Scan for the cell matching the given text and deliver its (X, Y) coordinate at center. 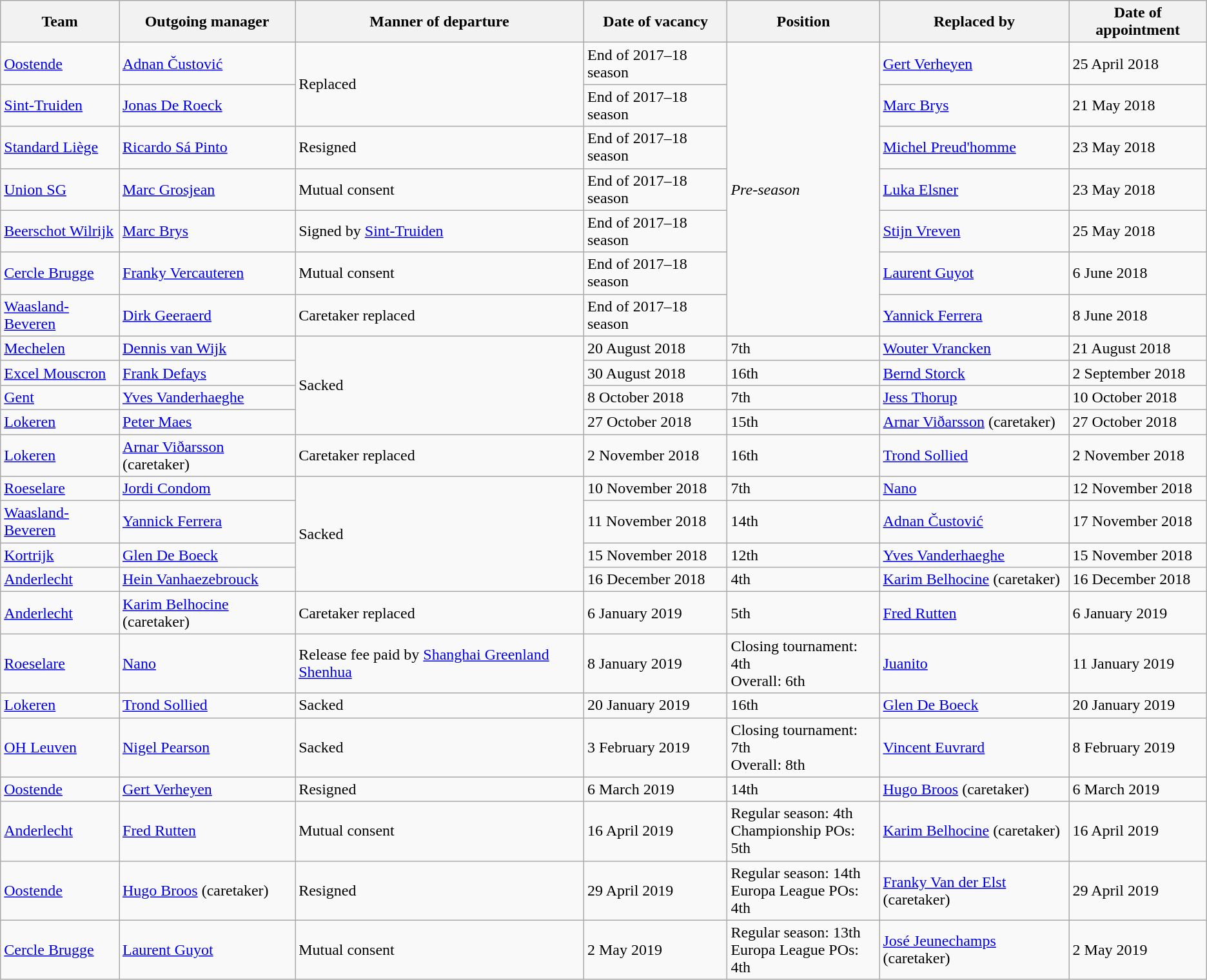
Excel Mouscron (60, 373)
15th (803, 422)
Regular season: 4thChampionship POs: 5th (803, 831)
Manner of departure (440, 22)
Michel Preud'homme (974, 147)
Regular season: 13thEuropa League POs: 4th (803, 950)
4th (803, 580)
Ricardo Sá Pinto (206, 147)
Vincent Euvrard (974, 747)
21 May 2018 (1137, 106)
6 June 2018 (1137, 273)
25 April 2018 (1137, 63)
Team (60, 22)
Juanito (974, 663)
30 August 2018 (655, 373)
Luka Elsner (974, 190)
Jordi Condom (206, 489)
Mechelen (60, 348)
Sint-Truiden (60, 106)
Outgoing manager (206, 22)
Date of vacancy (655, 22)
8 June 2018 (1137, 315)
Standard Liège (60, 147)
Regular season: 14thEuropa League POs: 4th (803, 890)
Wouter Vrancken (974, 348)
Beerschot Wilrijk (60, 231)
Closing tournament: 4thOverall: 6th (803, 663)
Replaced (440, 84)
20 August 2018 (655, 348)
8 January 2019 (655, 663)
Frank Defays (206, 373)
Date of appointment (1137, 22)
Signed by Sint-Truiden (440, 231)
21 August 2018 (1137, 348)
Closing tournament: 7thOverall: 8th (803, 747)
10 November 2018 (655, 489)
12 November 2018 (1137, 489)
12th (803, 555)
OH Leuven (60, 747)
Jess Thorup (974, 397)
Hein Vanhaezebrouck (206, 580)
10 October 2018 (1137, 397)
Gent (60, 397)
Nigel Pearson (206, 747)
José Jeunechamps (caretaker) (974, 950)
3 February 2019 (655, 747)
Jonas De Roeck (206, 106)
Position (803, 22)
8 February 2019 (1137, 747)
Marc Grosjean (206, 190)
Release fee paid by Shanghai Greenland Shenhua (440, 663)
Bernd Storck (974, 373)
Dirk Geeraerd (206, 315)
Stijn Vreven (974, 231)
11 November 2018 (655, 522)
Pre-season (803, 190)
Peter Maes (206, 422)
11 January 2019 (1137, 663)
Union SG (60, 190)
5th (803, 612)
25 May 2018 (1137, 231)
2 September 2018 (1137, 373)
Franky Van der Elst (caretaker) (974, 890)
8 October 2018 (655, 397)
Kortrijk (60, 555)
17 November 2018 (1137, 522)
Franky Vercauteren (206, 273)
Replaced by (974, 22)
Dennis van Wijk (206, 348)
